Pinpoint the cell where the given text exists, returning its (x, y) midpoint coordinate. 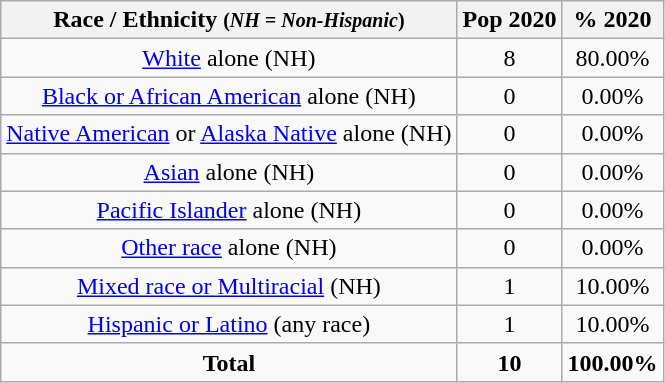
% 2020 (612, 20)
Asian alone (NH) (229, 172)
8 (510, 58)
Mixed race or Multiracial (NH) (229, 286)
Race / Ethnicity (NH = Non-Hispanic) (229, 20)
Pop 2020 (510, 20)
Other race alone (NH) (229, 248)
Black or African American alone (NH) (229, 96)
Total (229, 362)
Pacific Islander alone (NH) (229, 210)
80.00% (612, 58)
100.00% (612, 362)
10 (510, 362)
Native American or Alaska Native alone (NH) (229, 134)
Hispanic or Latino (any race) (229, 324)
White alone (NH) (229, 58)
